Detect which cell encompasses the target text, then output its [x, y] center coordinate. 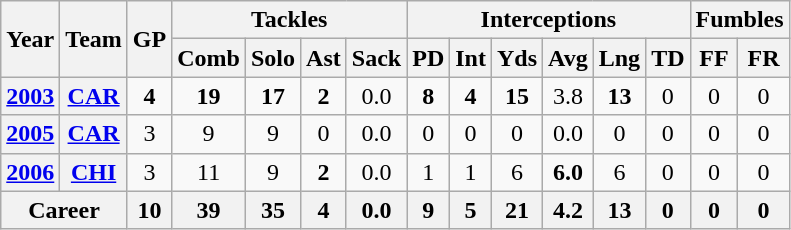
TD [668, 58]
Tackles [290, 20]
17 [272, 96]
FR [764, 58]
Comb [209, 58]
2005 [30, 134]
CHI [94, 172]
Sack [376, 58]
8 [428, 96]
2006 [30, 172]
Ast [324, 58]
Solo [272, 58]
11 [209, 172]
10 [149, 210]
5 [471, 210]
FF [714, 58]
35 [272, 210]
Career [64, 210]
Lng [619, 58]
Interceptions [548, 20]
15 [516, 96]
Team [94, 39]
6.0 [568, 172]
Int [471, 58]
Year [30, 39]
39 [209, 210]
PD [428, 58]
GP [149, 39]
Avg [568, 58]
4.2 [568, 210]
Yds [516, 58]
2003 [30, 96]
21 [516, 210]
19 [209, 96]
3.8 [568, 96]
Fumbles [740, 20]
